Scan for the cell matching the given text and deliver its (x, y) coordinate at center. 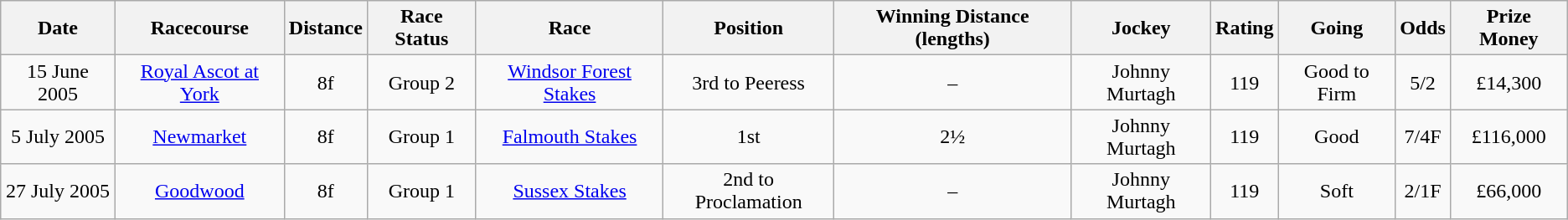
5 July 2005 (59, 137)
27 July 2005 (59, 191)
Rating (1245, 28)
Jockey (1141, 28)
Position (749, 28)
Soft (1337, 191)
2½ (952, 137)
£116,000 (1509, 137)
Odds (1423, 28)
Newmarket (199, 137)
£66,000 (1509, 191)
Racecourse (199, 28)
1st (749, 137)
Winning Distance (lengths) (952, 28)
Falmouth Stakes (570, 137)
7/4F (1423, 137)
Race (570, 28)
Windsor Forest Stakes (570, 82)
Group 2 (421, 82)
Date (59, 28)
2nd to Proclamation (749, 191)
Going (1337, 28)
Prize Money (1509, 28)
Good (1337, 137)
Sussex Stakes (570, 191)
Good to Firm (1337, 82)
Goodwood (199, 191)
Royal Ascot at York (199, 82)
15 June 2005 (59, 82)
£14,300 (1509, 82)
5/2 (1423, 82)
Race Status (421, 28)
Distance (325, 28)
3rd to Peeress (749, 82)
2/1F (1423, 191)
